Locate the cell with the specified text and output its [x, y] center coordinate. 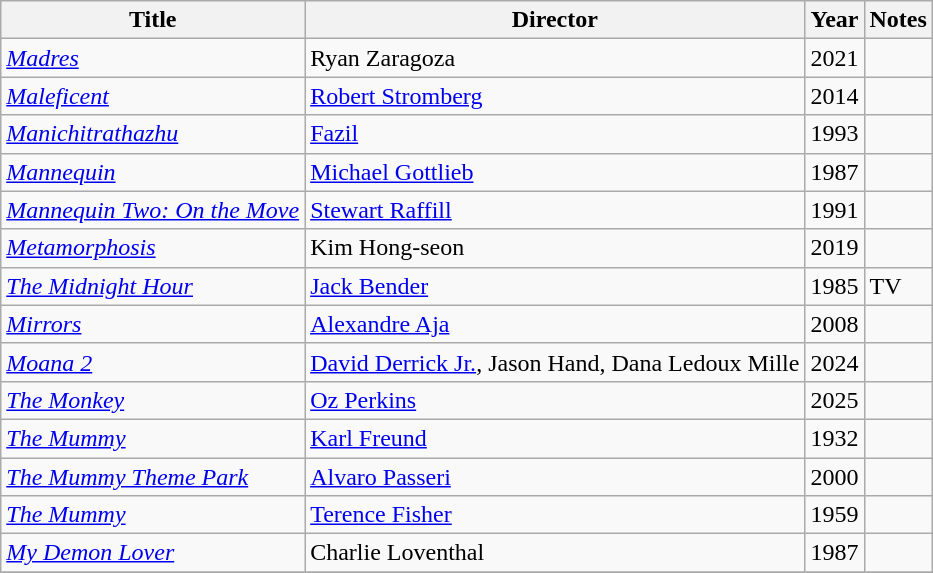
Maleficent [153, 96]
2024 [834, 362]
Kim Hong-seon [555, 248]
Madres [153, 58]
Title [153, 20]
1993 [834, 134]
Michael Gottlieb [555, 172]
TV [898, 286]
2000 [834, 477]
The Monkey [153, 400]
Stewart Raffill [555, 210]
Metamorphosis [153, 248]
Moana 2 [153, 362]
2025 [834, 400]
Terence Fisher [555, 515]
Fazil [555, 134]
2008 [834, 324]
My Demon Lover [153, 553]
Jack Bender [555, 286]
The Midnight Hour [153, 286]
Oz Perkins [555, 400]
Mirrors [153, 324]
Charlie Loventhal [555, 553]
Mannequin [153, 172]
Year [834, 20]
Director [555, 20]
2021 [834, 58]
Alvaro Passeri [555, 477]
1985 [834, 286]
Robert Stromberg [555, 96]
2014 [834, 96]
1932 [834, 438]
Notes [898, 20]
1991 [834, 210]
1959 [834, 515]
Alexandre Aja [555, 324]
Manichitrathazhu [153, 134]
Mannequin Two: On the Move [153, 210]
Karl Freund [555, 438]
2019 [834, 248]
Ryan Zaragoza [555, 58]
David Derrick Jr., Jason Hand, Dana Ledoux Mille [555, 362]
The Mummy Theme Park [153, 477]
